Identify which cell holds the provided text, then report its [x, y] central coordinate. 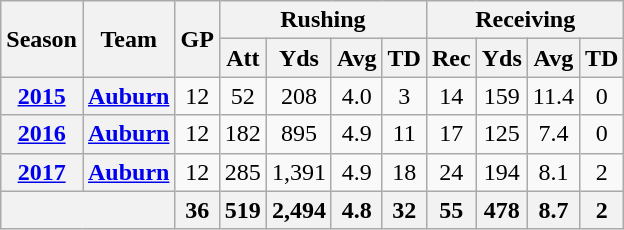
519 [242, 210]
Rec [451, 58]
2016 [42, 134]
18 [404, 172]
2017 [42, 172]
Rushing [322, 20]
Season [42, 39]
GP [197, 39]
2015 [42, 96]
1,391 [298, 172]
125 [502, 134]
24 [451, 172]
32 [404, 210]
11 [404, 134]
7.4 [553, 134]
895 [298, 134]
Team [128, 39]
4.8 [356, 210]
4.0 [356, 96]
8.1 [553, 172]
55 [451, 210]
Att [242, 58]
2,494 [298, 210]
285 [242, 172]
14 [451, 96]
17 [451, 134]
159 [502, 96]
478 [502, 210]
11.4 [553, 96]
208 [298, 96]
52 [242, 96]
8.7 [553, 210]
3 [404, 96]
36 [197, 210]
182 [242, 134]
194 [502, 172]
Receiving [524, 20]
